Provide the (X, Y) coordinate of the cell's center where the given text is located.  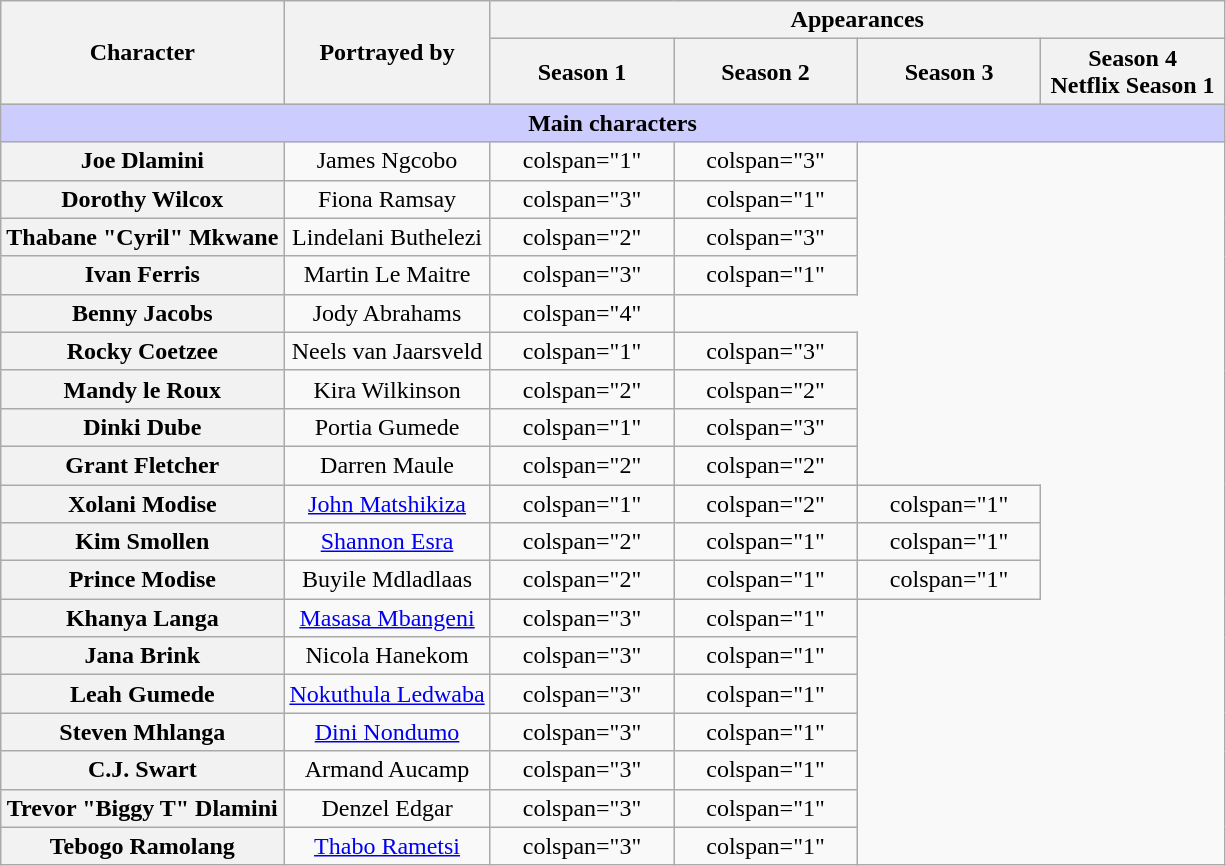
Jana Brink (142, 656)
Dini Nondumo (387, 732)
Shannon Esra (387, 542)
Martin Le Maitre (387, 275)
Dorothy Wilcox (142, 199)
John Matshikiza (387, 503)
Darren Maule (387, 465)
Thabane "Cyril" Mkwane (142, 237)
Thabo Rametsi (387, 846)
Portia Gumede (387, 427)
Masasa Mbangeni (387, 618)
Joe Dlamini (142, 161)
Khanya Langa (142, 618)
Appearances (857, 20)
Kim Smollen (142, 542)
Portrayed by (387, 52)
Season 3 (949, 72)
Rocky Coetzee (142, 351)
colspan="4" (582, 313)
Neels van Jaarsveld (387, 351)
Xolani Modise (142, 503)
Armand Aucamp (387, 770)
Season 2 (766, 72)
Fiona Ramsay (387, 199)
Tebogo Ramolang (142, 846)
Season 4Netflix Season 1 (1133, 72)
Nokuthula Ledwaba (387, 694)
Mandy le Roux (142, 389)
Grant Fletcher (142, 465)
Lindelani Buthelezi (387, 237)
Season 1 (582, 72)
Kira Wilkinson (387, 389)
Character (142, 52)
James Ngcobo (387, 161)
Jody Abrahams (387, 313)
Leah Gumede (142, 694)
Trevor "Biggy T" Dlamini (142, 808)
Nicola Hanekom (387, 656)
C.J. Swart (142, 770)
Steven Mhlanga (142, 732)
Denzel Edgar (387, 808)
Main characters (613, 123)
Ivan Ferris (142, 275)
Prince Modise (142, 580)
Dinki Dube (142, 427)
Buyile Mdladlaas (387, 580)
Benny Jacobs (142, 313)
